Determine the [x, y] coordinate at the center of the cell enclosing the given text.  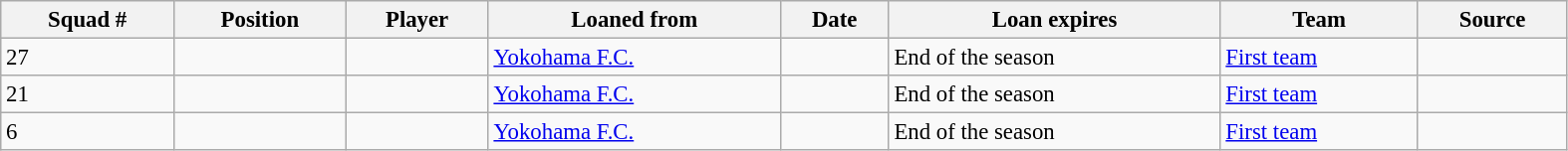
Squad # [88, 20]
21 [88, 94]
Player [416, 20]
27 [88, 58]
Loan expires [1054, 20]
Team [1319, 20]
Loaned from [634, 20]
6 [88, 132]
Source [1492, 20]
Date [835, 20]
Position [261, 20]
